Identify which cell holds the provided text, then report its (x, y) central coordinate. 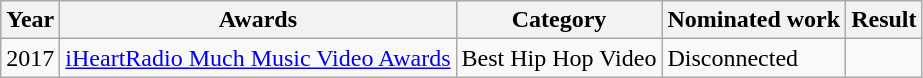
Best Hip Hop Video (559, 58)
Result (884, 20)
2017 (30, 58)
Year (30, 20)
Disconnected (754, 58)
Nominated work (754, 20)
Awards (258, 20)
iHeartRadio Much Music Video Awards (258, 58)
Category (559, 20)
